Return [x, y] of the center of cell containing provided text 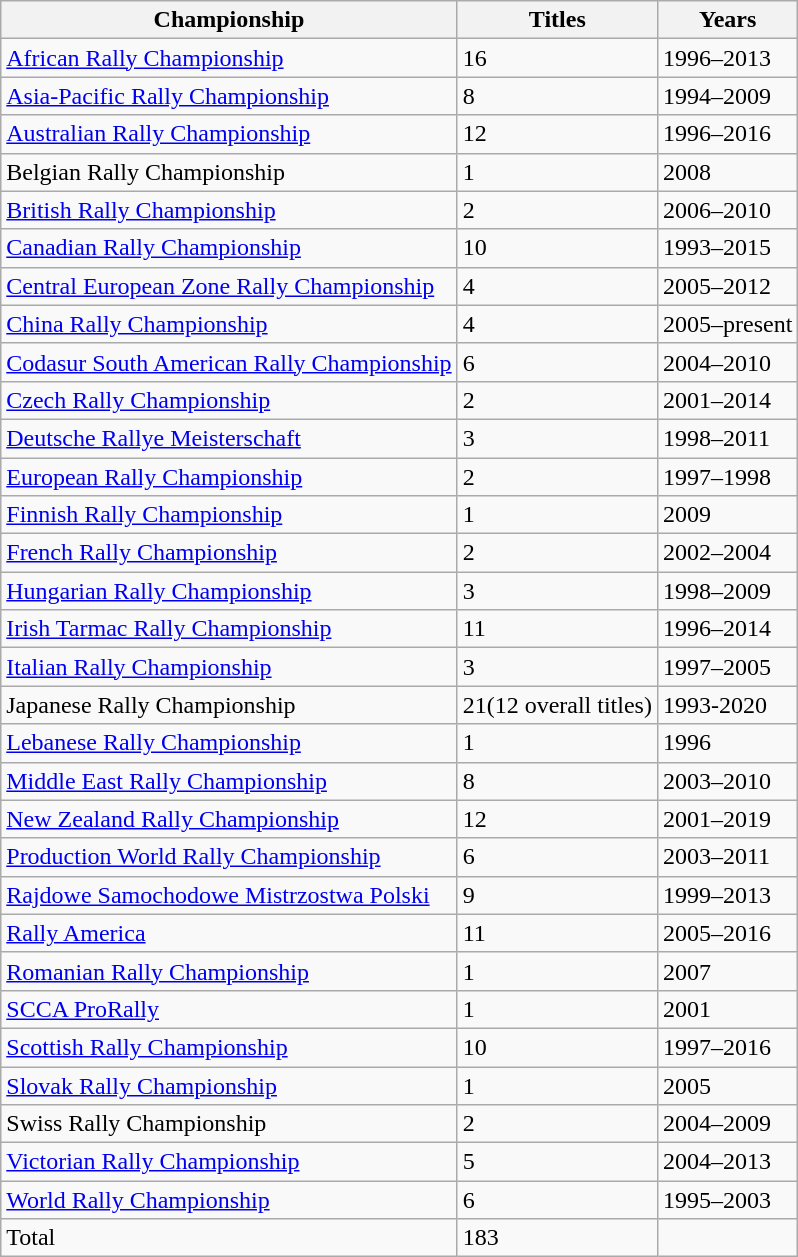
2008 [727, 172]
2001–2014 [727, 400]
SCCA ProRally [229, 1009]
183 [557, 1238]
Japanese Rally Championship [229, 705]
1999–2013 [727, 895]
Production World Rally Championship [229, 857]
2001 [727, 1009]
Total [229, 1238]
1993-2020 [727, 705]
British Rally Championship [229, 210]
Scottish Rally Championship [229, 1047]
1997–2016 [727, 1047]
European Rally Championship [229, 477]
1998–2011 [727, 438]
Asia-Pacific Rally Championship [229, 96]
Rally America [229, 933]
Titles [557, 20]
Irish Tarmac Rally Championship [229, 629]
Middle East Rally Championship [229, 781]
World Rally Championship [229, 1200]
2006–2010 [727, 210]
2003–2010 [727, 781]
2005–2012 [727, 286]
Belgian Rally Championship [229, 172]
1998–2009 [727, 591]
Australian Rally Championship [229, 134]
2005 [727, 1085]
1993–2015 [727, 248]
2003–2011 [727, 857]
1994–2009 [727, 96]
2002–2004 [727, 553]
2004–2009 [727, 1124]
French Rally Championship [229, 553]
Italian Rally Championship [229, 667]
Deutsche Rallye Meisterschaft [229, 438]
16 [557, 58]
Years [727, 20]
Central European Zone Rally Championship [229, 286]
Rajdowe Samochodowe Mistrzostwa Polski [229, 895]
2005–present [727, 324]
Championship [229, 20]
9 [557, 895]
Finnish Rally Championship [229, 515]
2007 [727, 971]
2005–2016 [727, 933]
1997–1998 [727, 477]
1996–2016 [727, 134]
Romanian Rally Championship [229, 971]
African Rally Championship [229, 58]
1997–2005 [727, 667]
1995–2003 [727, 1200]
Lebanese Rally Championship [229, 743]
Hungarian Rally Championship [229, 591]
1996 [727, 743]
New Zealand Rally Championship [229, 819]
2001–2019 [727, 819]
1996–2014 [727, 629]
2004–2010 [727, 362]
Slovak Rally Championship [229, 1085]
21(12 overall titles) [557, 705]
Canadian Rally Championship [229, 248]
Swiss Rally Championship [229, 1124]
5 [557, 1162]
Codasur South American Rally Championship [229, 362]
Victorian Rally Championship [229, 1162]
1996–2013 [727, 58]
2009 [727, 515]
2004–2013 [727, 1162]
China Rally Championship [229, 324]
Czech Rally Championship [229, 400]
